Extract the [x, y] coordinate from the center of the cell holding the provided text.  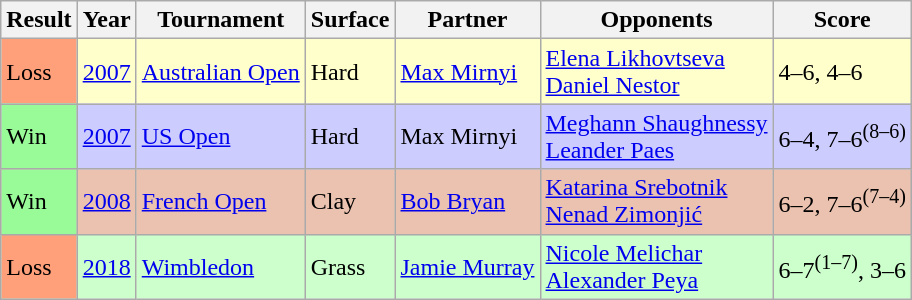
Nicole Melichar Alexander Peya [656, 266]
Score [842, 20]
Grass [350, 266]
French Open [220, 202]
4–6, 4–6 [842, 72]
Jamie Murray [468, 266]
Australian Open [220, 72]
Katarina Srebotnik Nenad Zimonjić [656, 202]
Clay [350, 202]
Result [39, 20]
Partner [468, 20]
6–2, 7–6(7–4) [842, 202]
Bob Bryan [468, 202]
2018 [106, 266]
US Open [220, 136]
6–7(1–7), 3–6 [842, 266]
Meghann Shaughnessy Leander Paes [656, 136]
Year [106, 20]
Surface [350, 20]
Elena Likhovtseva Daniel Nestor [656, 72]
6–4, 7–6(8–6) [842, 136]
Tournament [220, 20]
Wimbledon [220, 266]
2008 [106, 202]
Opponents [656, 20]
